Return [x, y] of the center of cell containing provided text 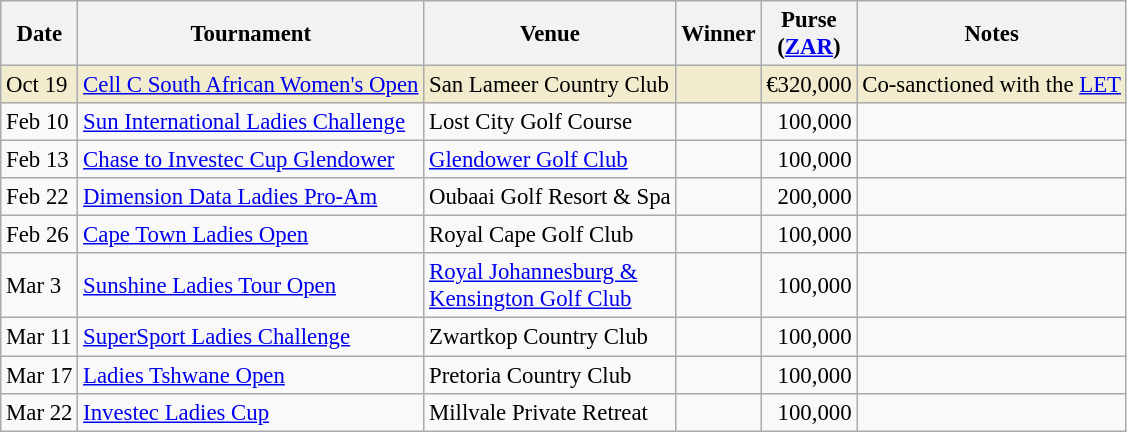
Purse(ZAR) [809, 34]
Zwartkop Country Club [550, 337]
Oubaai Golf Resort & Spa [550, 197]
Glendower Golf Club [550, 160]
200,000 [809, 197]
Chase to Investec Cup Glendower [251, 160]
Millvale Private Retreat [550, 412]
Ladies Tshwane Open [251, 375]
Lost City Golf Course [550, 122]
Dimension Data Ladies Pro-Am [251, 197]
Winner [718, 34]
Venue [550, 34]
Mar 22 [40, 412]
Mar 11 [40, 337]
Co-sanctioned with the LET [992, 85]
Cape Town Ladies Open [251, 235]
Sun International Ladies Challenge [251, 122]
Pretoria Country Club [550, 375]
Feb 13 [40, 160]
Tournament [251, 34]
Feb 26 [40, 235]
San Lameer Country Club [550, 85]
Notes [992, 34]
€320,000 [809, 85]
Sunshine Ladies Tour Open [251, 286]
Investec Ladies Cup [251, 412]
Date [40, 34]
Cell C South African Women's Open [251, 85]
Royal Johannesburg & Kensington Golf Club [550, 286]
Royal Cape Golf Club [550, 235]
Feb 22 [40, 197]
SuperSport Ladies Challenge [251, 337]
Mar 3 [40, 286]
Oct 19 [40, 85]
Feb 10 [40, 122]
Mar 17 [40, 375]
